Return the [x, y] coordinate for the center point of the cell that contains the specified text.  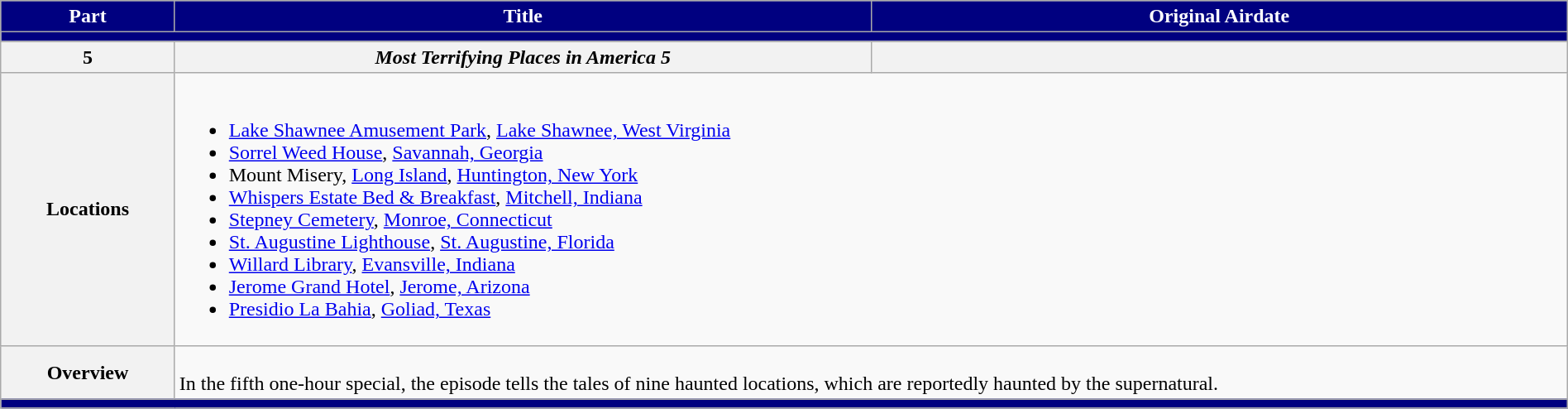
In the fifth one-hour special, the episode tells the tales of nine haunted locations, which are reportedly haunted by the supernatural. [871, 373]
Most Terrifying Places in America 5 [523, 57]
Overview [88, 373]
5 [88, 57]
Title [523, 17]
Original Airdate [1219, 17]
Locations [88, 209]
Part [88, 17]
